Scan for the cell matching the given text and deliver its [X, Y] coordinate at center. 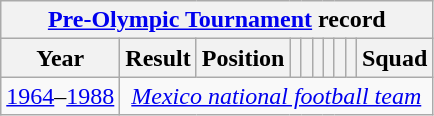
Squad [394, 58]
Result [158, 58]
Mexico national football team [276, 96]
Pre-Olympic Tournament record [217, 20]
Position [243, 58]
1964–1988 [60, 96]
Year [60, 58]
